Pinpoint the cell where the given text exists, returning its [x, y] midpoint coordinate. 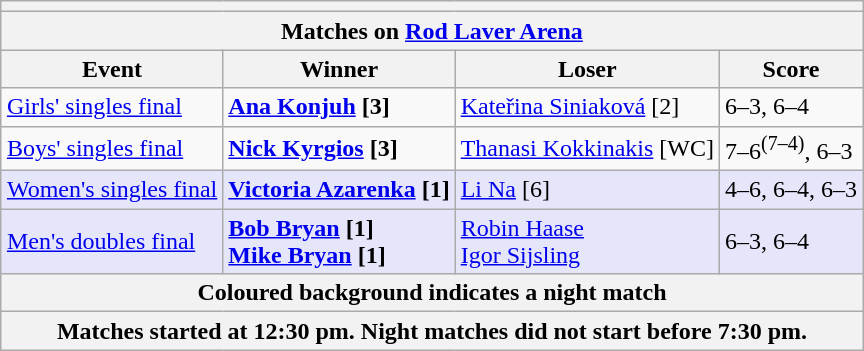
Li Na [6] [587, 190]
Victoria Azarenka [1] [339, 190]
Girls' singles final [112, 107]
Nick Kyrgios [3] [339, 148]
Thanasi Kokkinakis [WC] [587, 148]
Event [112, 69]
Ana Konjuh [3] [339, 107]
Women's singles final [112, 190]
Matches started at 12:30 pm. Night matches did not start before 7:30 pm. [432, 331]
Score [792, 69]
Loser [587, 69]
Winner [339, 69]
Bob Bryan [1] Mike Bryan [1] [339, 242]
Men's doubles final [112, 242]
Kateřina Siniaková [2] [587, 107]
Boys' singles final [112, 148]
4–6, 6–4, 6–3 [792, 190]
Matches on Rod Laver Arena [432, 31]
7–6(7–4), 6–3 [792, 148]
Coloured background indicates a night match [432, 293]
Robin Haase Igor Sijsling [587, 242]
